Provide the [x, y] coordinate of the cell's center where the given text is located.  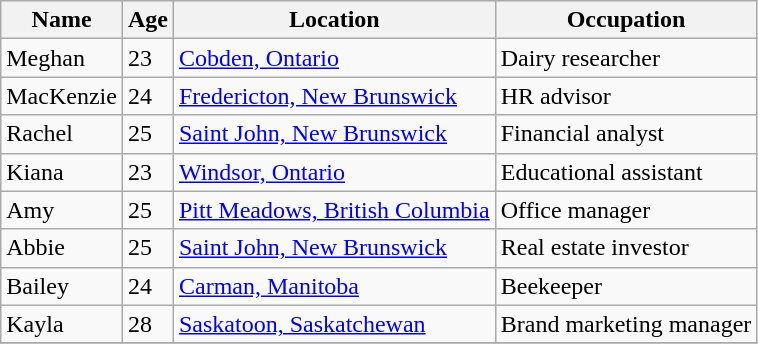
Kayla [62, 324]
Dairy researcher [626, 58]
Office manager [626, 210]
Rachel [62, 134]
Real estate investor [626, 248]
Occupation [626, 20]
Amy [62, 210]
Windsor, Ontario [334, 172]
Bailey [62, 286]
HR advisor [626, 96]
28 [148, 324]
MacKenzie [62, 96]
Meghan [62, 58]
Cobden, Ontario [334, 58]
Name [62, 20]
Location [334, 20]
Brand marketing manager [626, 324]
Kiana [62, 172]
Financial analyst [626, 134]
Abbie [62, 248]
Carman, Manitoba [334, 286]
Educational assistant [626, 172]
Age [148, 20]
Beekeeper [626, 286]
Fredericton, New Brunswick [334, 96]
Pitt Meadows, British Columbia [334, 210]
Saskatoon, Saskatchewan [334, 324]
